Search for the cell housing the specified text and yield its [X, Y] center coordinate. 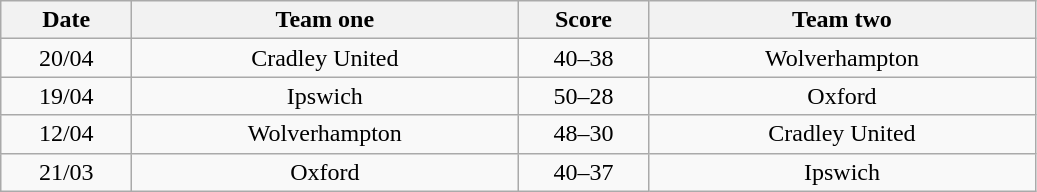
Date [66, 20]
19/04 [66, 96]
48–30 [584, 134]
12/04 [66, 134]
40–37 [584, 172]
50–28 [584, 96]
Team two [842, 20]
20/04 [66, 58]
Score [584, 20]
40–38 [584, 58]
Team one [325, 20]
21/03 [66, 172]
